Determine the [X, Y] coordinate at the center of the cell enclosing the given text.  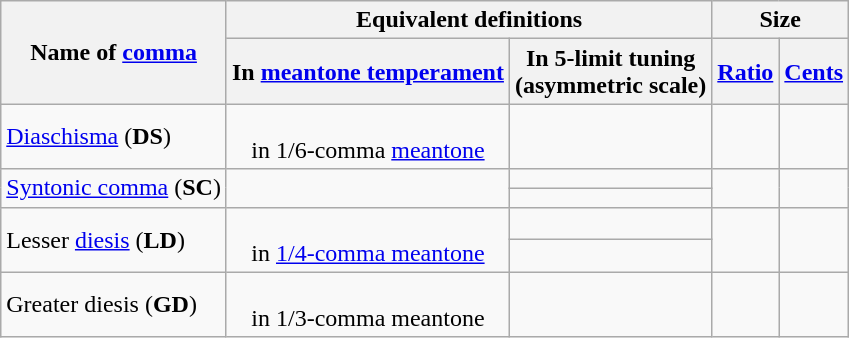
Size [780, 20]
Diaschisma (DS) [114, 136]
in 1/6-comma meantone [368, 136]
Ratio [746, 72]
Name of comma [114, 52]
In meantone temperament [368, 72]
in 1/4-comma meantone [368, 240]
Lesser diesis (LD) [114, 240]
Equivalent definitions [468, 20]
Cents [814, 72]
Greater diesis (GD) [114, 304]
Syntonic comma (SC) [114, 188]
in 1/3-comma meantone [368, 304]
In 5-limit tuning(asymmetric scale) [610, 72]
